Pinpoint the cell where the given text exists, returning its (X, Y) midpoint coordinate. 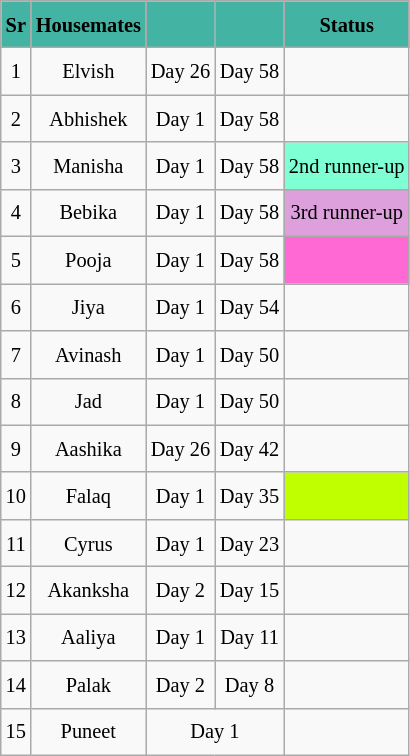
Aaliya (88, 636)
Avinash (88, 354)
1 (16, 72)
Elvish (88, 72)
Day 15 (250, 590)
Falaq (88, 496)
Day 11 (250, 636)
11 (16, 542)
5 (16, 260)
Housemates (88, 24)
3rd runner-up (346, 212)
Day 23 (250, 542)
Aashika (88, 448)
Day 35 (250, 496)
Palak (88, 684)
9 (16, 448)
14 (16, 684)
15 (16, 732)
Day 42 (250, 448)
Day 8 (250, 684)
2 (16, 118)
Cyrus (88, 542)
4 (16, 212)
Jad (88, 402)
Manisha (88, 166)
Pooja (88, 260)
12 (16, 590)
10 (16, 496)
Sr (16, 24)
Abhishek (88, 118)
Status (346, 24)
13 (16, 636)
Bebika (88, 212)
6 (16, 306)
3 (16, 166)
8 (16, 402)
2nd runner-up (346, 166)
7 (16, 354)
Akanksha (88, 590)
Day 54 (250, 306)
Jiya (88, 306)
Puneet (88, 732)
